Search for the cell housing the specified text and yield its (x, y) center coordinate. 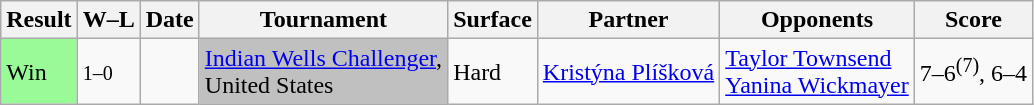
Result (39, 20)
W–L (108, 20)
Indian Wells Challenger, United States (323, 72)
Date (170, 20)
Hard (493, 72)
Opponents (818, 20)
7–6(7), 6–4 (973, 72)
Partner (628, 20)
Taylor Townsend Yanina Wickmayer (818, 72)
Win (39, 72)
1–0 (108, 72)
Kristýna Plíšková (628, 72)
Surface (493, 20)
Score (973, 20)
Tournament (323, 20)
